Return (x, y) of the center of cell containing provided text 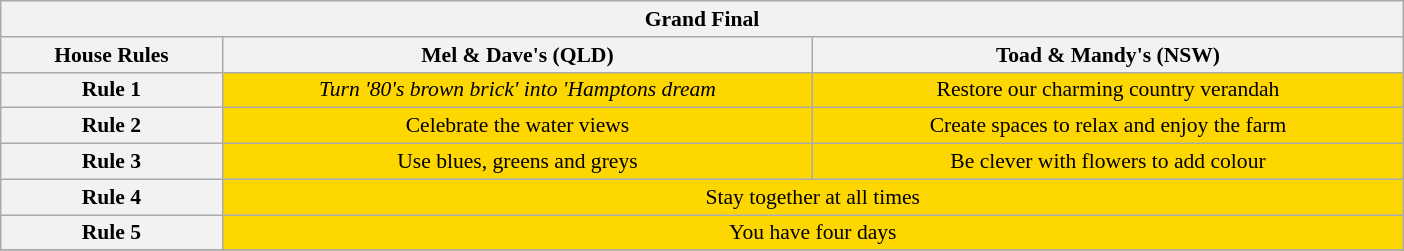
Create spaces to relax and enjoy the farm (1108, 126)
Rule 5 (112, 233)
Turn '80's brown brick' into 'Hamptons dream (518, 90)
Rule 1 (112, 90)
You have four days (812, 233)
Celebrate the water views (518, 126)
Be clever with flowers to add colour (1108, 162)
Rule 3 (112, 162)
Stay together at all times (812, 197)
Restore our charming country verandah (1108, 90)
Rule 4 (112, 197)
Rule 2 (112, 126)
Mel & Dave's (QLD) (518, 55)
Use blues, greens and greys (518, 162)
Toad & Mandy's (NSW) (1108, 55)
Grand Final (702, 19)
House Rules (112, 55)
